Pinpoint the cell where the given text exists, returning its [X, Y] midpoint coordinate. 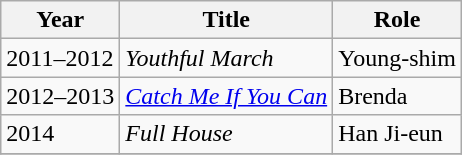
Year [60, 20]
Catch Me If You Can [226, 96]
Title [226, 20]
2012–2013 [60, 96]
Youthful March [226, 58]
2014 [60, 134]
Young-shim [398, 58]
Han Ji-eun [398, 134]
2011–2012 [60, 58]
Full House [226, 134]
Role [398, 20]
Brenda [398, 96]
